Extract the [x, y] coordinate from the center of the cell holding the provided text.  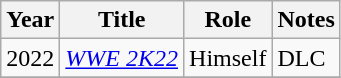
Notes [306, 20]
2022 [30, 58]
DLC [306, 58]
Role [228, 20]
WWE 2K22 [122, 58]
Himself [228, 58]
Title [122, 20]
Year [30, 20]
